Scan for the cell matching the given text and deliver its [x, y] coordinate at center. 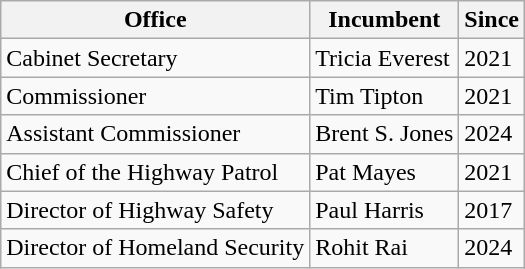
Cabinet Secretary [156, 58]
Tim Tipton [384, 96]
Chief of the Highway Patrol [156, 172]
Brent S. Jones [384, 134]
Rohit Rai [384, 248]
Office [156, 20]
Commissioner [156, 96]
Tricia Everest [384, 58]
Pat Mayes [384, 172]
Director of Highway Safety [156, 210]
Incumbent [384, 20]
Assistant Commissioner [156, 134]
Since [492, 20]
Director of Homeland Security [156, 248]
2017 [492, 210]
Paul Harris [384, 210]
